Pinpoint the cell where the given text exists, returning its (x, y) midpoint coordinate. 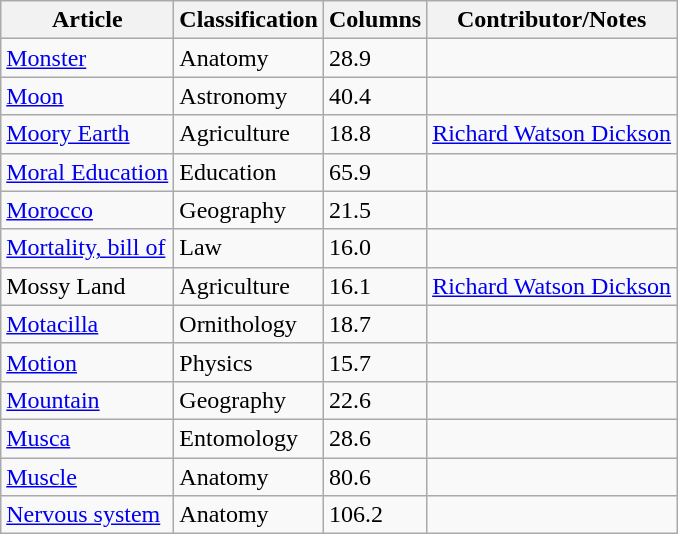
Astronomy (249, 96)
Columns (376, 20)
21.5 (376, 210)
Article (88, 20)
Monster (88, 58)
18.8 (376, 134)
40.4 (376, 96)
Moral Education (88, 172)
106.2 (376, 515)
Contributor/Notes (552, 20)
15.7 (376, 362)
Moory Earth (88, 134)
Moon (88, 96)
Law (249, 248)
Morocco (88, 210)
Classification (249, 20)
Mossy Land (88, 286)
80.6 (376, 477)
Motacilla (88, 324)
18.7 (376, 324)
Mountain (88, 400)
16.0 (376, 248)
Mortality, bill of (88, 248)
28.9 (376, 58)
Physics (249, 362)
28.6 (376, 438)
Entomology (249, 438)
16.1 (376, 286)
Nervous system (88, 515)
Musca (88, 438)
Ornithology (249, 324)
Education (249, 172)
Muscle (88, 477)
Motion (88, 362)
65.9 (376, 172)
22.6 (376, 400)
